Find where the given text appears and provide that cell's center as (x, y) coordinate. 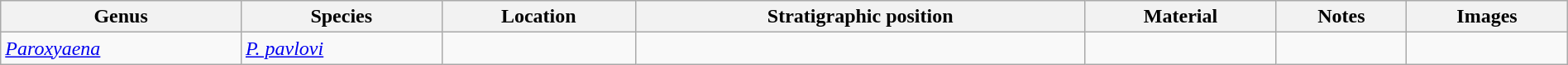
Species (341, 17)
Material (1181, 17)
P. pavlovi (341, 48)
Paroxyaena (121, 48)
Location (538, 17)
Stratigraphic position (860, 17)
Images (1487, 17)
Notes (1341, 17)
Genus (121, 17)
